For the text-containing cell, return its midpoint in [X, Y] coordinate format. 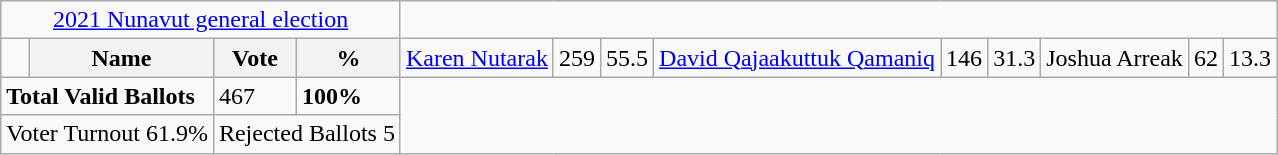
259 [576, 58]
55.5 [626, 58]
Rejected Ballots 5 [306, 134]
% [349, 58]
146 [964, 58]
13.3 [1250, 58]
Name [121, 58]
Karen Nutarak [476, 58]
Voter Turnout 61.9% [108, 134]
Vote [254, 58]
David Qajaakuttuk Qamaniq [798, 58]
62 [1206, 58]
Joshua Arreak [1115, 58]
31.3 [1014, 58]
2021 Nunavut general election [201, 20]
467 [254, 96]
Total Valid Ballots [108, 96]
100% [349, 96]
